From the cell containing the given text, extract its center point as [X, Y] coordinate. 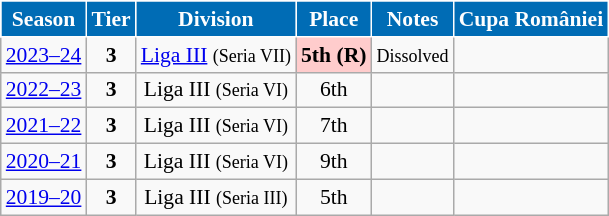
Tier [110, 19]
Liga III (Seria VII) [216, 55]
Division [216, 19]
2022–23 [44, 90]
Liga III (Seria III) [216, 197]
6th [334, 90]
2023–24 [44, 55]
Cupa României [532, 19]
Place [334, 19]
Season [44, 19]
7th [334, 126]
2019–20 [44, 197]
5th [334, 197]
2020–21 [44, 162]
2021–22 [44, 126]
5th (R) [334, 55]
9th [334, 162]
Dissolved [412, 55]
Notes [412, 19]
